Return (x, y) of the center of cell containing provided text 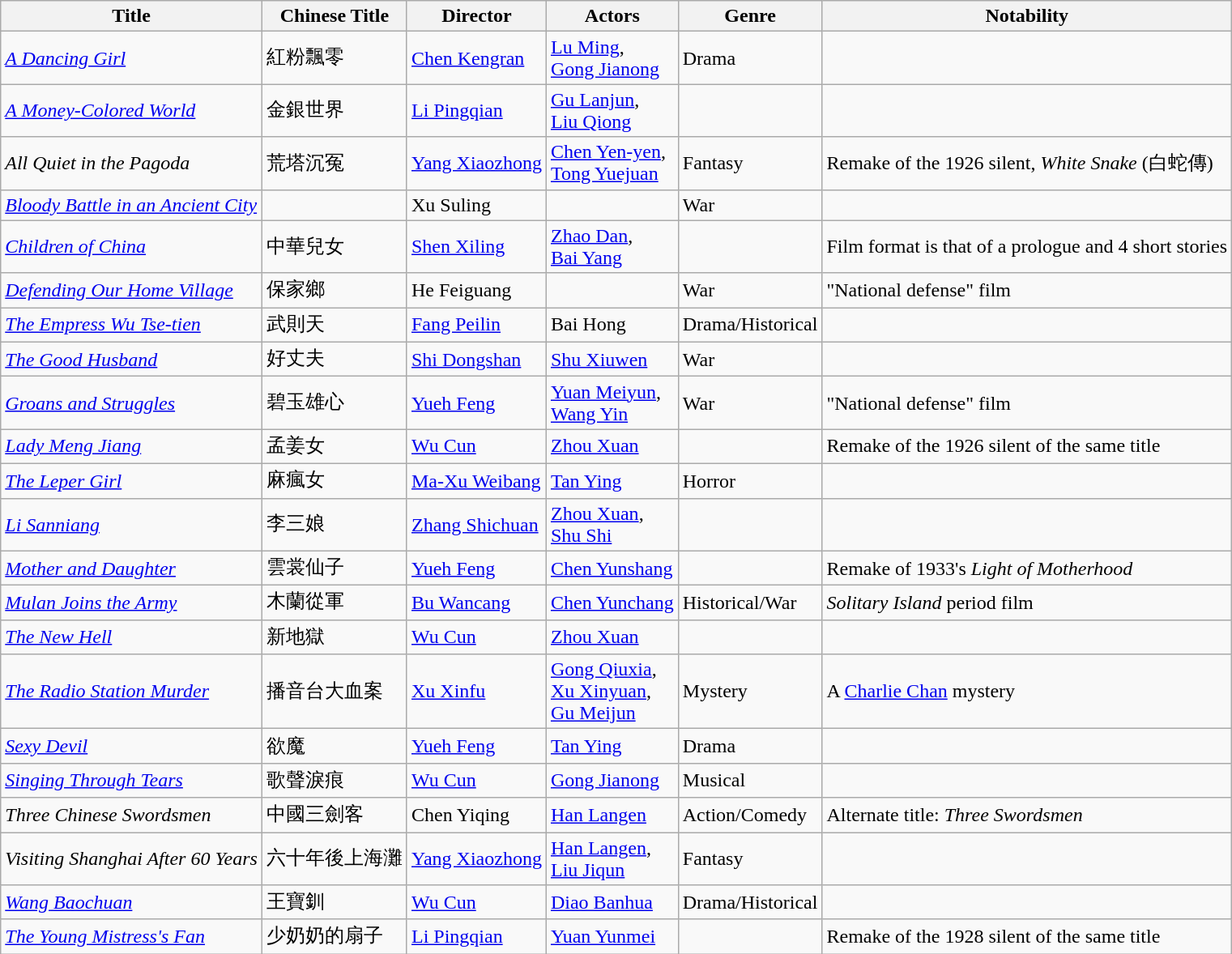
Li Sanniang (131, 525)
A Dancing Girl (131, 58)
Sexy Devil (131, 747)
Horror (750, 481)
Zhou Xuan,Shu Shi (612, 525)
Xu Suling (476, 205)
Film format is that of a prologue and 4 short stories (1027, 246)
Musical (750, 781)
好丈夫 (334, 360)
Chen Yunchang (612, 603)
Remake of 1933's Light of Motherhood (1027, 569)
Yuan Meiyun,Wang Yin (612, 403)
Genre (750, 16)
Gong Qiuxia,Xu Xinyuan,Gu Meijun (612, 692)
Groans and Struggles (131, 403)
Ma-Xu Weibang (476, 481)
Gu Lanjun,Liu Qiong (612, 110)
Shi Dongshan (476, 360)
Remake of the 1928 silent of the same title (1027, 936)
孟姜女 (334, 447)
Han Langen (612, 815)
中華兒女 (334, 246)
Three Chinese Swordsmen (131, 815)
麻瘋女 (334, 481)
少奶奶的扇子 (334, 936)
Lady Meng Jiang (131, 447)
The New Hell (131, 637)
Defending Our Home Village (131, 290)
Mystery (750, 692)
Mother and Daughter (131, 569)
李三娘 (334, 525)
Alternate title: Three Swordsmen (1027, 815)
Actors (612, 16)
欲魔 (334, 747)
Children of China (131, 246)
A Money-Colored World (131, 110)
Singing Through Tears (131, 781)
播音台大血案 (334, 692)
Director (476, 16)
金銀世界 (334, 110)
Wang Baochuan (131, 902)
新地獄 (334, 637)
The Radio Station Murder (131, 692)
Chen Kengran (476, 58)
Action/Comedy (750, 815)
保家鄉 (334, 290)
紅粉飄零 (334, 58)
Lu Ming,Gong Jianong (612, 58)
雲裳仙子 (334, 569)
中國三劍客 (334, 815)
Notability (1027, 16)
Chinese Title (334, 16)
Xu Xinfu (476, 692)
He Feiguang (476, 290)
Fang Peilin (476, 326)
Mulan Joins the Army (131, 603)
歌聲淚痕 (334, 781)
Chen Yunshang (612, 569)
Remake of the 1926 silent of the same title (1027, 447)
Shu Xiuwen (612, 360)
The Leper Girl (131, 481)
武則天 (334, 326)
Bloody Battle in an Ancient City (131, 205)
The Empress Wu Tse-tien (131, 326)
Zhao Dan,Bai Yang (612, 246)
The Young Mistress's Fan (131, 936)
Title (131, 16)
A Charlie Chan mystery (1027, 692)
Visiting Shanghai After 60 Years (131, 858)
六十年後上海灘 (334, 858)
Chen Yen-yen,Tong Yuejuan (612, 164)
荒塔沉冤 (334, 164)
Chen Yiqing (476, 815)
Bu Wancang (476, 603)
Historical/War (750, 603)
Han Langen,Liu Jiqun (612, 858)
The Good Husband (131, 360)
Shen Xiling (476, 246)
Bai Hong (612, 326)
木蘭從軍 (334, 603)
Solitary Island period film (1027, 603)
Yuan Yunmei (612, 936)
All Quiet in the Pagoda (131, 164)
王寶釧 (334, 902)
Remake of the 1926 silent, White Snake (白蛇傳) (1027, 164)
Diao Banhua (612, 902)
Gong Jianong (612, 781)
碧玉雄心 (334, 403)
Zhang Shichuan (476, 525)
